Find where the given text appears and provide that cell's center as [x, y] coordinate. 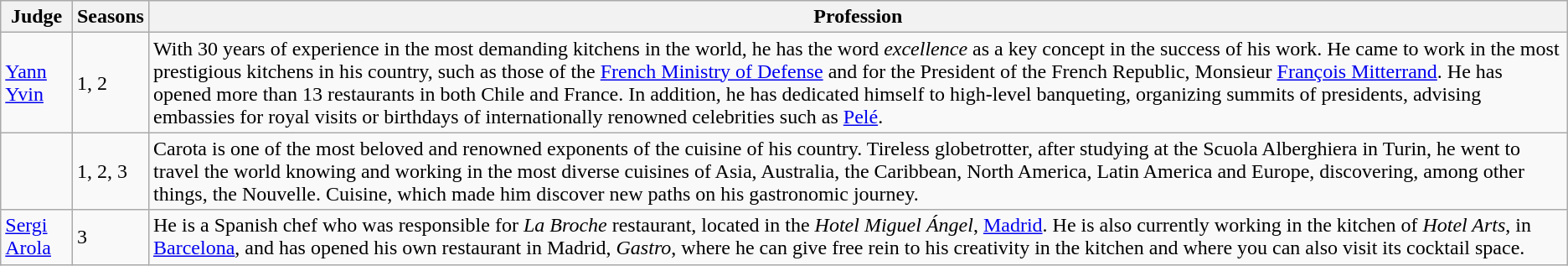
1, 2 [111, 82]
Judge [37, 17]
Sergi Arola [37, 237]
Seasons [111, 17]
3 [111, 237]
Yann Yvin [37, 82]
1, 2, 3 [111, 171]
Profession [858, 17]
